Locate the cell with the specified text and output its (X, Y) center coordinate. 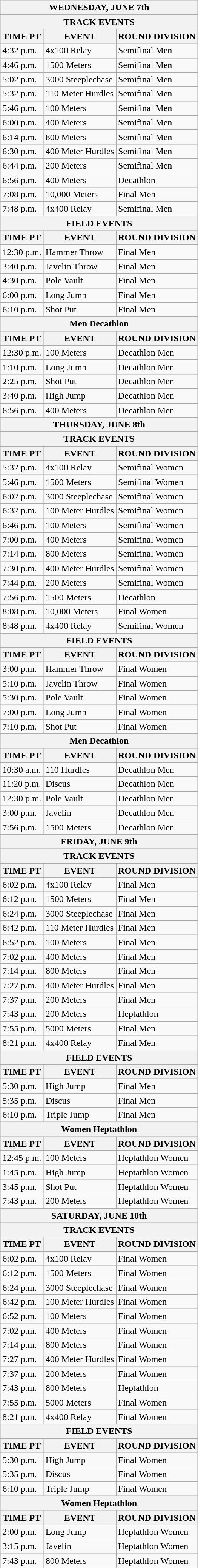
1:10 p.m. (22, 367)
3:15 p.m. (22, 1546)
SATURDAY, JUNE 10th (99, 1215)
110 Hurdles (80, 770)
4:30 p.m. (22, 281)
FRIDAY, JUNE 9th (99, 841)
6:32 p.m. (22, 511)
10:30 a.m. (22, 770)
4:46 p.m. (22, 65)
6:30 p.m. (22, 151)
2:25 p.m. (22, 381)
7:08 p.m. (22, 195)
7:44 p.m. (22, 583)
3:45 p.m. (22, 1187)
WEDNESDAY, JUNE 7th (99, 8)
6:14 p.m. (22, 137)
12:45 p.m. (22, 1158)
2:00 p.m. (22, 1532)
8:48 p.m. (22, 626)
4:32 p.m. (22, 51)
5:10 p.m. (22, 683)
THURSDAY, JUNE 8th (99, 425)
8:08 p.m. (22, 611)
11:20 p.m. (22, 784)
1:45 p.m. (22, 1172)
5:02 p.m. (22, 79)
7:30 p.m. (22, 568)
6:46 p.m. (22, 525)
7:10 p.m. (22, 727)
7:48 p.m. (22, 209)
6:44 p.m. (22, 165)
